Output the (X, Y) coordinate of the center of the cell containing the given text.  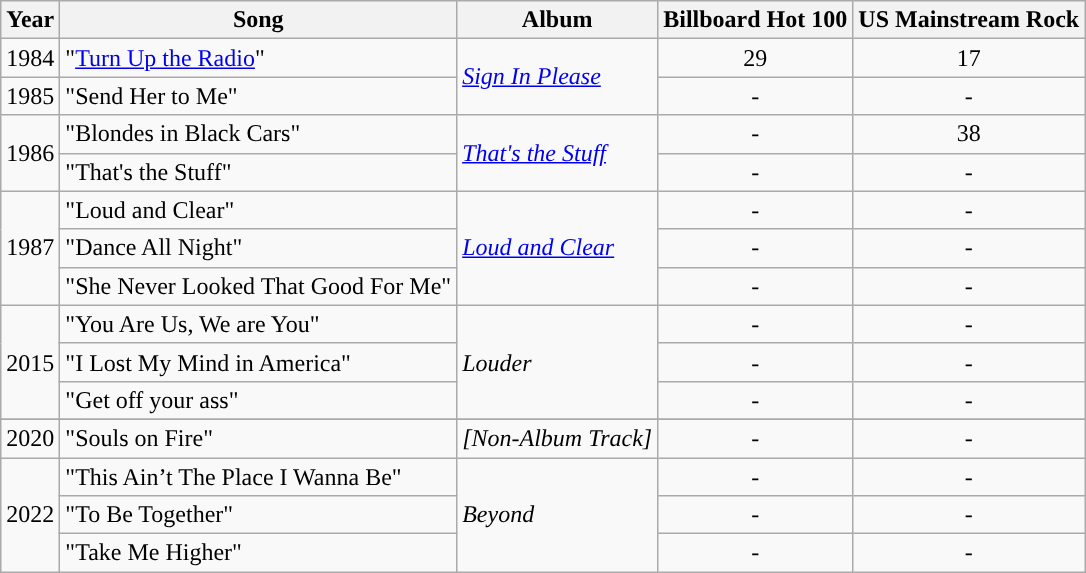
Year (30, 20)
"Get off your ass" (258, 400)
"This Ain’t The Place I Wanna Be" (258, 477)
Song (258, 20)
"Turn Up the Radio" (258, 58)
38 (969, 134)
"That's the Stuff" (258, 172)
"Souls on Fire" (258, 438)
2020 (30, 438)
2022 (30, 515)
Billboard Hot 100 (756, 20)
"Loud and Clear" (258, 210)
1984 (30, 58)
"To Be Together" (258, 515)
Louder (558, 362)
2015 (30, 362)
"I Lost My Mind in America" (258, 362)
US Mainstream Rock (969, 20)
"Blondes in Black Cars" (258, 134)
Sign In Please (558, 77)
[Non-Album Track] (558, 438)
"Send Her to Me" (258, 96)
1987 (30, 248)
"You Are Us, We are You" (258, 324)
Album (558, 20)
Beyond (558, 515)
1985 (30, 96)
17 (969, 58)
"She Never Looked That Good For Me" (258, 286)
29 (756, 58)
"Dance All Night" (258, 248)
That's the Stuff (558, 153)
1986 (30, 153)
"Take Me Higher" (258, 553)
Loud and Clear (558, 248)
